Detect which cell encompasses the target text, then output its [X, Y] center coordinate. 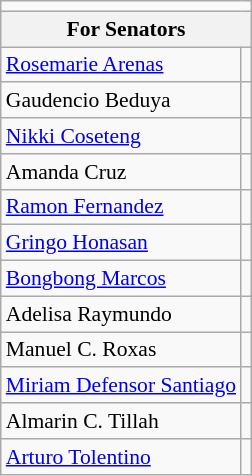
For Senators [126, 29]
Ramon Fernandez [121, 207]
Amanda Cruz [121, 172]
Almarin C. Tillah [121, 421]
Arturo Tolentino [121, 457]
Gaudencio Beduya [121, 101]
Bongbong Marcos [121, 279]
Manuel C. Roxas [121, 350]
Miriam Defensor Santiago [121, 386]
Rosemarie Arenas [121, 65]
Nikki Coseteng [121, 136]
Gringo Honasan [121, 243]
Adelisa Raymundo [121, 314]
